For the text-containing cell, return its midpoint in (x, y) coordinate format. 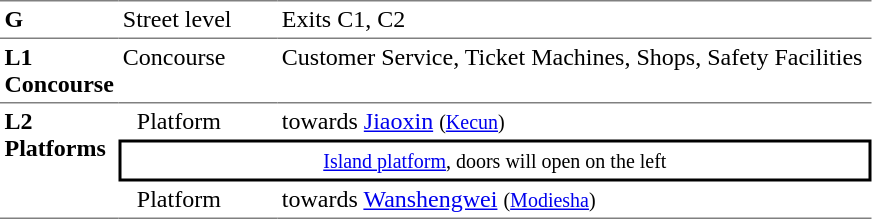
Concourse (198, 71)
Platform (204, 122)
Customer Service, Ticket Machines, Shops, Safety Facilities (574, 71)
G (59, 19)
Island platform, doors will open on the left (494, 161)
Exits C1, C2 (574, 19)
towards Jiaoxin (Kecun) (574, 122)
L1Concourse (59, 71)
Street level (198, 19)
